Extract the (x, y) coordinate from the center of the cell holding the provided text.  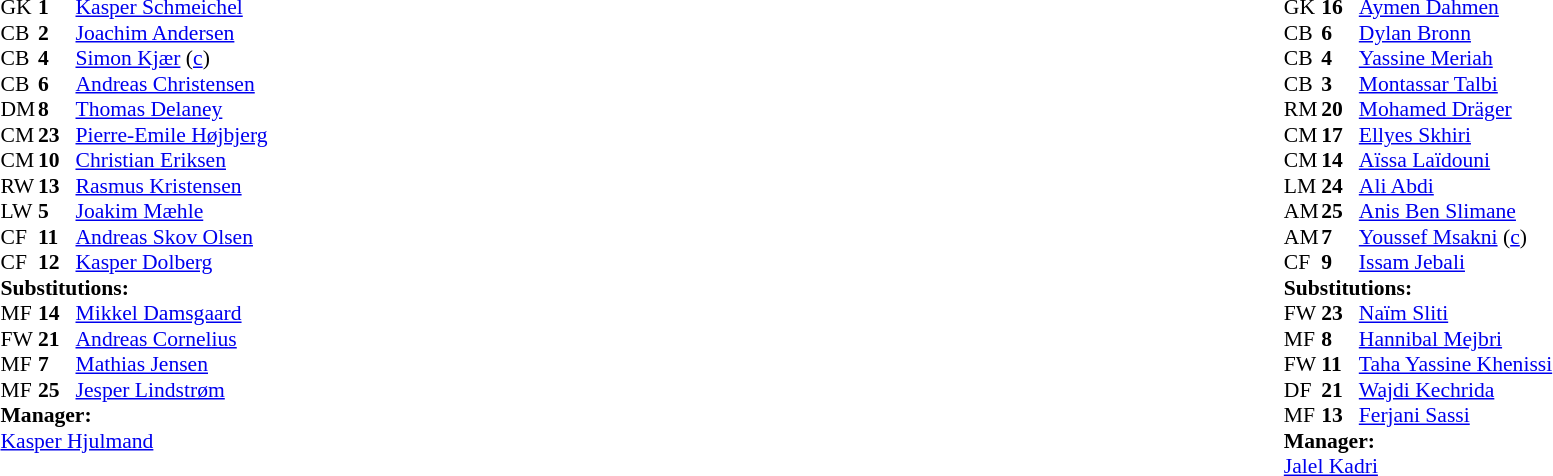
Joakim Mæhle (172, 211)
Kasper Hjulmand (134, 441)
Issam Jebali (1456, 263)
Anis Ben Slimane (1456, 211)
24 (1340, 186)
Youssef Msakni (c) (1456, 237)
Pierre-Emile Højbjerg (172, 135)
LM (1303, 186)
Hannibal Mejbri (1456, 339)
RM (1303, 109)
12 (57, 263)
Rasmus Kristensen (172, 186)
RW (19, 186)
Ferjani Sassi (1456, 415)
3 (1340, 84)
Aïssa Laïdouni (1456, 161)
5 (57, 211)
2 (57, 33)
Jesper Lindstrøm (172, 390)
Taha Yassine Khenissi (1456, 365)
9 (1340, 263)
Ali Abdi (1456, 186)
Mikkel Damsgaard (172, 313)
20 (1340, 109)
Andreas Christensen (172, 84)
Andreas Cornelius (172, 339)
Yassine Meriah (1456, 59)
Thomas Delaney (172, 109)
Mathias Jensen (172, 365)
Joachim Andersen (172, 33)
17 (1340, 135)
Mohamed Dräger (1456, 109)
DM (19, 109)
Dylan Bronn (1456, 33)
DF (1303, 390)
Simon Kjær (c) (172, 59)
Montassar Talbi (1456, 84)
Naïm Sliti (1456, 313)
Andreas Skov Olsen (172, 237)
LW (19, 211)
Ellyes Skhiri (1456, 135)
Wajdi Kechrida (1456, 390)
Christian Eriksen (172, 161)
Kasper Dolberg (172, 263)
10 (57, 161)
